For the text-containing cell, return its midpoint in [x, y] coordinate format. 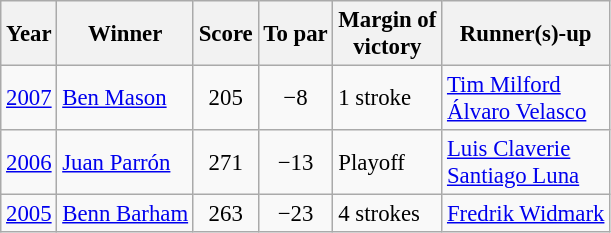
Runner(s)-up [526, 34]
Fredrik Widmark [526, 214]
205 [226, 98]
2006 [29, 162]
−8 [296, 98]
2005 [29, 214]
2007 [29, 98]
1 stroke [388, 98]
Score [226, 34]
Year [29, 34]
Margin ofvictory [388, 34]
271 [226, 162]
Tim Milford Álvaro Velasco [526, 98]
−23 [296, 214]
To par [296, 34]
4 strokes [388, 214]
Benn Barham [125, 214]
263 [226, 214]
Juan Parrón [125, 162]
Ben Mason [125, 98]
Playoff [388, 162]
Luis Claverie Santiago Luna [526, 162]
−13 [296, 162]
Winner [125, 34]
